Scan for the cell matching the given text and deliver its [x, y] coordinate at center. 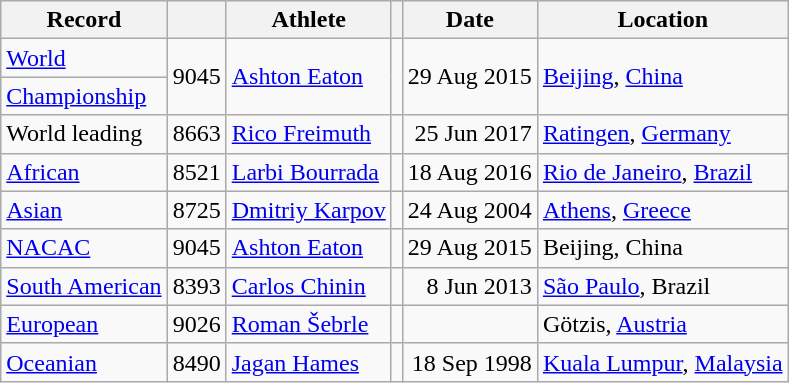
Asian [84, 210]
Carlos Chinin [308, 286]
Kuala Lumpur, Malaysia [662, 362]
8663 [196, 134]
NACAC [84, 248]
Götzis, Austria [662, 324]
Dmitriy Karpov [308, 210]
Location [662, 20]
8490 [196, 362]
18 Aug 2016 [470, 172]
São Paulo, Brazil [662, 286]
African [84, 172]
24 Aug 2004 [470, 210]
18 Sep 1998 [470, 362]
Jagan Hames [308, 362]
South American [84, 286]
Roman Šebrle [308, 324]
Rio de Janeiro, Brazil [662, 172]
9026 [196, 324]
Larbi Bourrada [308, 172]
Rico Freimuth [308, 134]
Athens, Greece [662, 210]
8393 [196, 286]
Date [470, 20]
Ratingen, Germany [662, 134]
8 Jun 2013 [470, 286]
World leading [84, 134]
Athlete [308, 20]
8521 [196, 172]
Record [84, 20]
Oceanian [84, 362]
European [84, 324]
8725 [196, 210]
World [84, 58]
25 Jun 2017 [470, 134]
Championship [84, 96]
